Identify which cell holds the provided text, then report its (x, y) central coordinate. 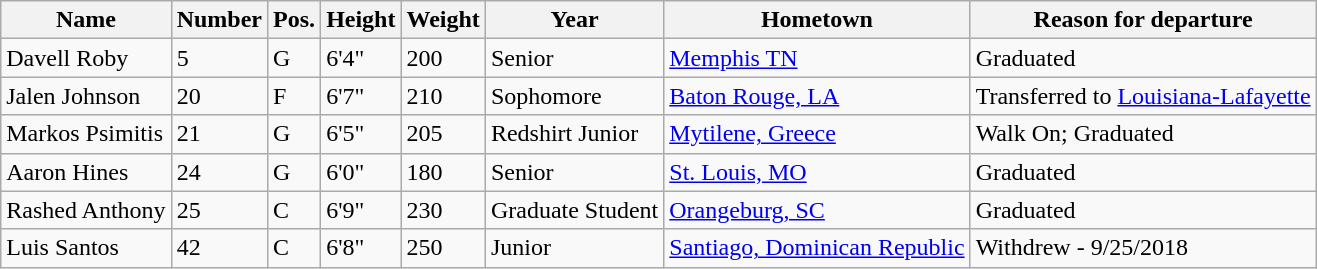
20 (219, 96)
Luis Santos (86, 248)
180 (443, 172)
6'7" (361, 96)
205 (443, 134)
Jalen Johnson (86, 96)
6'9" (361, 210)
Rashed Anthony (86, 210)
Mytilene, Greece (817, 134)
Aaron Hines (86, 172)
250 (443, 248)
6'5" (361, 134)
Graduate Student (574, 210)
Baton Rouge, LA (817, 96)
Redshirt Junior (574, 134)
6'8" (361, 248)
Memphis TN (817, 58)
230 (443, 210)
6'4" (361, 58)
Year (574, 20)
Markos Psimitis (86, 134)
Withdrew - 9/25/2018 (1143, 248)
Sophomore (574, 96)
Davell Roby (86, 58)
Orangeburg, SC (817, 210)
Reason for departure (1143, 20)
5 (219, 58)
Santiago, Dominican Republic (817, 248)
F (294, 96)
Walk On; Graduated (1143, 134)
Hometown (817, 20)
Number (219, 20)
St. Louis, MO (817, 172)
210 (443, 96)
21 (219, 134)
Height (361, 20)
Name (86, 20)
Weight (443, 20)
6'0" (361, 172)
Pos. (294, 20)
24 (219, 172)
42 (219, 248)
200 (443, 58)
Junior (574, 248)
Transferred to Louisiana-Lafayette (1143, 96)
25 (219, 210)
